Pinpoint the cell where the given text exists, returning its (x, y) midpoint coordinate. 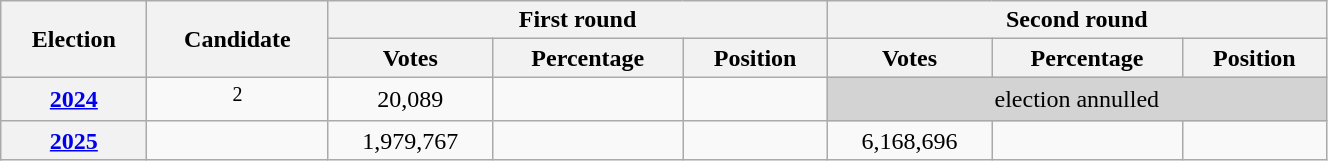
2024 (74, 100)
Election (74, 39)
election annulled (1076, 100)
20,089 (410, 100)
2 (238, 100)
1,979,767 (410, 140)
6,168,696 (910, 140)
Second round (1076, 20)
2025 (74, 140)
First round (578, 20)
Candidate (238, 39)
